Scan for the cell matching the given text and deliver its (x, y) coordinate at center. 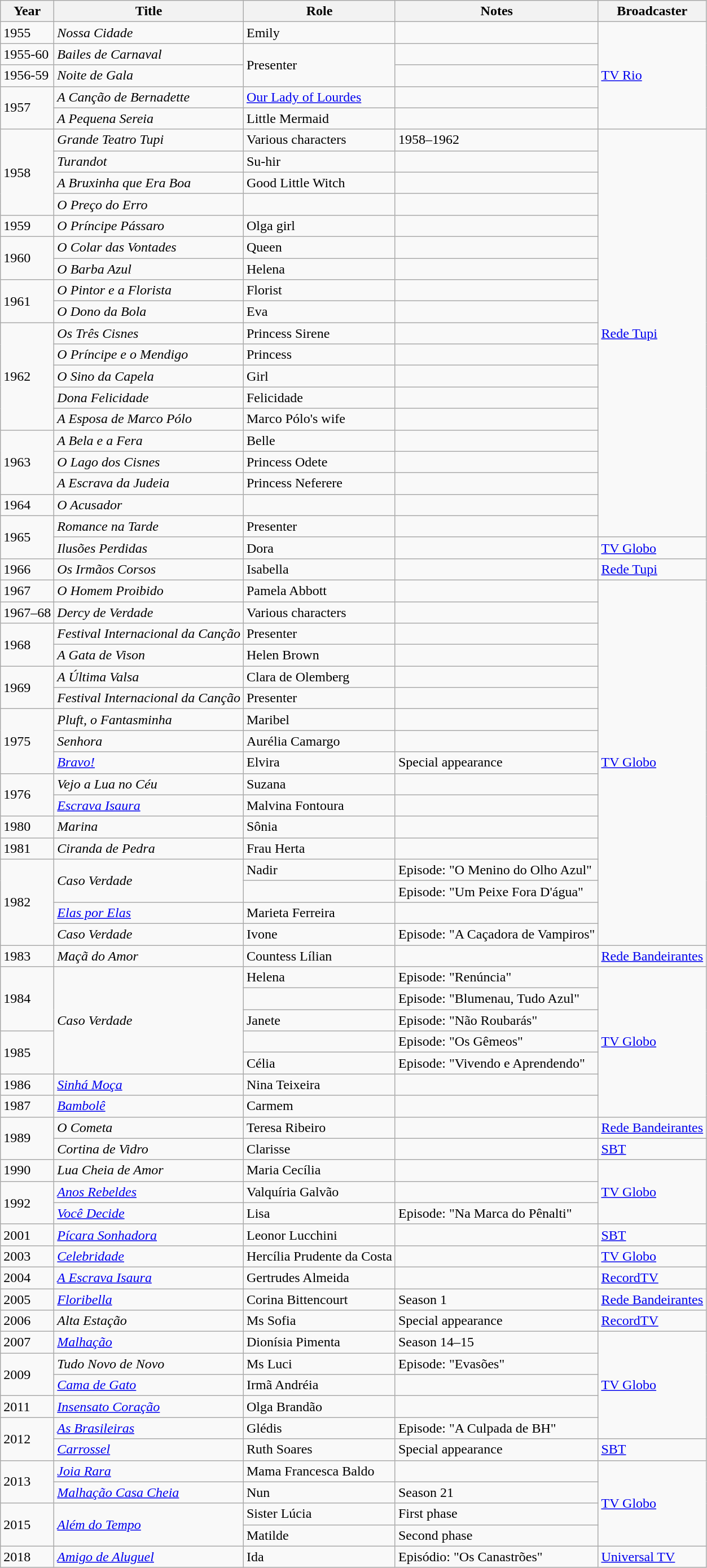
Marieta Ferreira (319, 913)
A Última Valsa (149, 677)
Valquíria Galvão (319, 1192)
Os Irmãos Corsos (149, 569)
Dercy de Verdade (149, 612)
Ciranda de Pedra (149, 848)
Season 1 (497, 1299)
2015 (27, 1525)
O Sino da Capela (149, 376)
2013 (27, 1482)
Irmã Andréia (319, 1385)
O Homem Proibido (149, 591)
Você Decide (149, 1213)
Lisa (319, 1213)
Pícara Sonhadora (149, 1235)
A Escrava da Judeia (149, 483)
2003 (27, 1256)
Episode: "Não Roubarás" (497, 1020)
Janete (319, 1020)
2011 (27, 1407)
As Brasileiras (149, 1428)
Isabella (319, 569)
A Escrava Isaura (149, 1278)
Marco Pólo's wife (319, 419)
Pluft, o Fantasminha (149, 720)
Bambolê (149, 1106)
Episode: "Blumenau, Tudo Azul" (497, 999)
Alta Estação (149, 1321)
Anos Rebeldes (149, 1192)
Ivone (319, 934)
1959 (27, 226)
Dona Felicidade (149, 398)
Além do Tempo (149, 1525)
1965 (27, 537)
2009 (27, 1375)
1955 (27, 33)
O Pintor e a Florista (149, 290)
1986 (27, 1085)
Clara de Olemberg (319, 677)
A Bruxinha que Era Boa (149, 183)
1969 (27, 688)
O Cometa (149, 1127)
Pamela Abbott (319, 591)
Good Little Witch (319, 183)
Célia (319, 1063)
Princess Neferere (319, 483)
1967 (27, 591)
Cortina de Vidro (149, 1149)
1966 (27, 569)
Eva (319, 312)
Olga Brandão (319, 1407)
1967–68 (27, 612)
Ms Sofia (319, 1321)
A Pequena Sereia (149, 118)
Episode: "Evasões" (497, 1364)
Episode: "Vivendo e Aprendendo" (497, 1063)
Grande Teatro Tupi (149, 140)
Nina Teixeira (319, 1085)
Episode: "Um Peixe Fora D'água" (497, 891)
O Barba Azul (149, 269)
Amigo de Aluguel (149, 1557)
Suzana (319, 784)
Universal TV (652, 1557)
Insensato Coração (149, 1407)
1961 (27, 301)
1956-59 (27, 76)
Su-hir (319, 161)
Notes (497, 11)
Countess Lílian (319, 956)
Olga girl (319, 226)
1984 (27, 999)
Ms Luci (319, 1364)
Escrava Isaura (149, 805)
Ilusões Perdidas (149, 548)
1976 (27, 795)
2001 (27, 1235)
Ida (319, 1557)
Aurélia Camargo (319, 741)
A Canção de Bernadette (149, 97)
Tudo Novo de Novo (149, 1364)
Episode: "Na Marca do Pênalti" (497, 1213)
Bravo! (149, 763)
Episode: "A Caçadora de Vampiros" (497, 934)
2006 (27, 1321)
Queen (319, 247)
O Preço do Erro (149, 204)
1992 (27, 1203)
Florist (319, 290)
2004 (27, 1278)
Mama Francesca Baldo (319, 1471)
Clarisse (319, 1149)
Nun (319, 1492)
Leonor Lucchini (319, 1235)
Episode: "Renúncia" (497, 977)
A Esposa de Marco Pólo (149, 419)
Elvira (319, 763)
Matilde (319, 1535)
Princess (319, 355)
Noite de Gala (149, 76)
Princess Odete (319, 462)
1958–1962 (497, 140)
1968 (27, 645)
Episódio: "Os Canastrões" (497, 1557)
Maribel (319, 720)
O Colar das Vontades (149, 247)
Season 14–15 (497, 1342)
Episode: "Os Gêmeos" (497, 1042)
Corina Bittencourt (319, 1299)
Lua Cheia de Amor (149, 1170)
Vejo a Lua no Céu (149, 784)
Sônia (319, 827)
1958 (27, 172)
Carmem (319, 1106)
1957 (27, 108)
1963 (27, 462)
Turandot (149, 161)
Princess Sirene (319, 333)
Sister Lúcia (319, 1514)
1955-60 (27, 54)
O Lago dos Cisnes (149, 462)
Joia Rara (149, 1471)
First phase (497, 1514)
Emily (319, 33)
Girl (319, 376)
2007 (27, 1342)
2005 (27, 1299)
Malvina Fontoura (319, 805)
Bailes de Carnaval (149, 54)
1975 (27, 741)
Malhação (149, 1342)
Teresa Ribeiro (319, 1127)
Ruth Soares (319, 1450)
Season 21 (497, 1492)
Our Lady of Lourdes (319, 97)
Frau Herta (319, 848)
Broadcaster (652, 11)
1982 (27, 902)
Dionísia Pimenta (319, 1342)
Dora (319, 548)
Glédis (319, 1428)
Hercília Prudente da Costa (319, 1256)
1987 (27, 1106)
Second phase (497, 1535)
A Gata de Vison (149, 655)
Senhora (149, 741)
Helen Brown (319, 655)
1985 (27, 1052)
1990 (27, 1170)
Sinhá Moça (149, 1085)
A Bela e a Fera (149, 441)
Role (319, 11)
TV Rio (652, 76)
Year (27, 11)
Little Mermaid (319, 118)
O Acusador (149, 505)
Belle (319, 441)
Carrossel (149, 1450)
Romance na Tarde (149, 526)
Cama de Gato (149, 1385)
Episode: "A Culpada de BH" (497, 1428)
Marina (149, 827)
1964 (27, 505)
Celebridade (149, 1256)
1962 (27, 376)
1980 (27, 827)
Os Três Cisnes (149, 333)
O Dono da Bola (149, 312)
Maçã do Amor (149, 956)
Maria Cecília (319, 1170)
Malhação Casa Cheia (149, 1492)
Floribella (149, 1299)
1960 (27, 258)
Felicidade (319, 398)
Elas por Elas (149, 913)
2012 (27, 1439)
2018 (27, 1557)
Nossa Cidade (149, 33)
Title (149, 11)
Nadir (319, 870)
1983 (27, 956)
O Príncipe Pássaro (149, 226)
O Príncipe e o Mendigo (149, 355)
Episode: "O Menino do Olho Azul" (497, 870)
1989 (27, 1138)
1981 (27, 848)
Gertrudes Almeida (319, 1278)
